Output the (X, Y) coordinate of the center of the cell containing the given text.  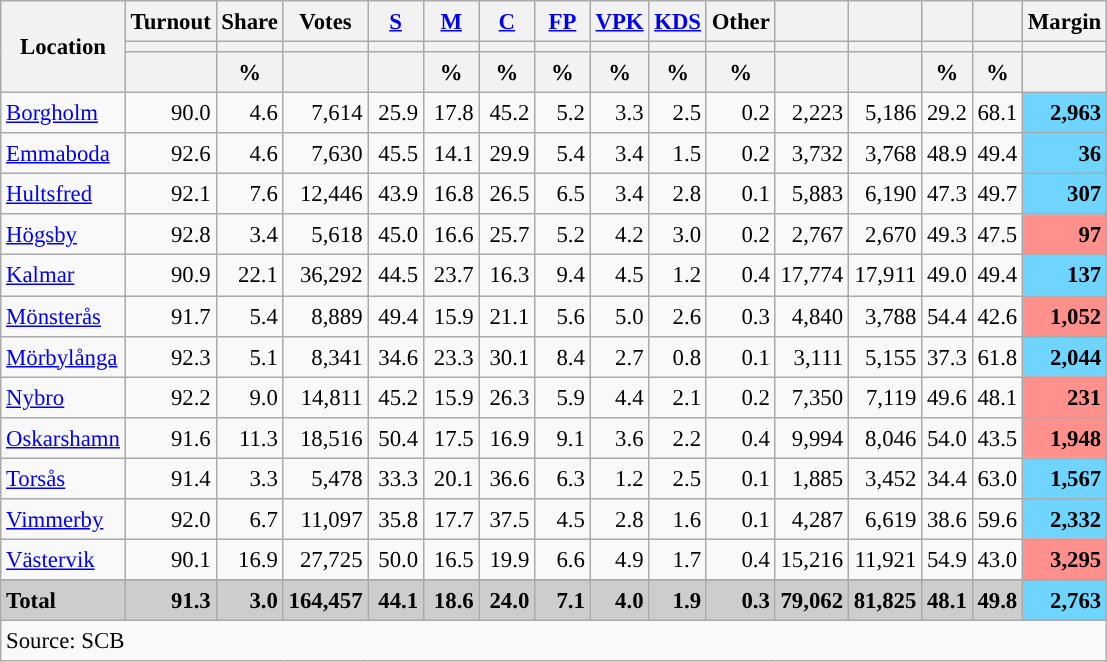
5,478 (326, 478)
8,046 (884, 438)
59.6 (997, 520)
92.2 (170, 398)
45.0 (396, 234)
3,452 (884, 478)
33.3 (396, 478)
2,223 (812, 114)
1,052 (1065, 316)
Total (63, 600)
4,287 (812, 520)
16.6 (451, 234)
17,911 (884, 276)
42.6 (997, 316)
45.5 (396, 154)
61.8 (997, 356)
Borgholm (63, 114)
23.3 (451, 356)
1,885 (812, 478)
1,948 (1065, 438)
2.7 (620, 356)
49.3 (947, 234)
17.8 (451, 114)
91.3 (170, 600)
3,295 (1065, 560)
Mönsterås (63, 316)
92.1 (170, 194)
47.3 (947, 194)
2,763 (1065, 600)
2.1 (678, 398)
50.0 (396, 560)
49.0 (947, 276)
92.3 (170, 356)
43.5 (997, 438)
3,788 (884, 316)
2,767 (812, 234)
Share (250, 22)
90.1 (170, 560)
12,446 (326, 194)
1,567 (1065, 478)
37.3 (947, 356)
68.1 (997, 114)
VPK (620, 22)
7,630 (326, 154)
KDS (678, 22)
29.2 (947, 114)
9.4 (563, 276)
15,216 (812, 560)
2.2 (678, 438)
11.3 (250, 438)
1.9 (678, 600)
8,341 (326, 356)
36.6 (507, 478)
17,774 (812, 276)
23.7 (451, 276)
1.7 (678, 560)
92.6 (170, 154)
9.1 (563, 438)
5.0 (620, 316)
Location (63, 47)
6,190 (884, 194)
18,516 (326, 438)
6.5 (563, 194)
4.0 (620, 600)
7.1 (563, 600)
5,186 (884, 114)
25.9 (396, 114)
Hultsfred (63, 194)
2,044 (1065, 356)
Emmaboda (63, 154)
54.0 (947, 438)
34.6 (396, 356)
92.0 (170, 520)
6.6 (563, 560)
Margin (1065, 22)
16.3 (507, 276)
50.4 (396, 438)
2.6 (678, 316)
37.5 (507, 520)
7,119 (884, 398)
5,155 (884, 356)
44.1 (396, 600)
54.9 (947, 560)
3,768 (884, 154)
6.7 (250, 520)
21.1 (507, 316)
63.0 (997, 478)
91.6 (170, 438)
5.1 (250, 356)
92.8 (170, 234)
11,097 (326, 520)
11,921 (884, 560)
81,825 (884, 600)
14,811 (326, 398)
164,457 (326, 600)
FP (563, 22)
49.8 (997, 600)
22.1 (250, 276)
4.9 (620, 560)
79,062 (812, 600)
C (507, 22)
16.5 (451, 560)
4,840 (812, 316)
5,618 (326, 234)
6,619 (884, 520)
2,332 (1065, 520)
3,732 (812, 154)
M (451, 22)
47.5 (997, 234)
7.6 (250, 194)
1.6 (678, 520)
Oskarshamn (63, 438)
7,350 (812, 398)
24.0 (507, 600)
4.2 (620, 234)
Vimmerby (63, 520)
4.4 (620, 398)
Other (740, 22)
49.7 (997, 194)
27,725 (326, 560)
Västervik (63, 560)
26.3 (507, 398)
2,670 (884, 234)
Torsås (63, 478)
48.9 (947, 154)
26.5 (507, 194)
3.6 (620, 438)
19.9 (507, 560)
9,994 (812, 438)
Nybro (63, 398)
18.6 (451, 600)
38.6 (947, 520)
Source: SCB (554, 640)
43.9 (396, 194)
Högsby (63, 234)
54.4 (947, 316)
17.7 (451, 520)
25.7 (507, 234)
Mörbylånga (63, 356)
8,889 (326, 316)
Kalmar (63, 276)
35.8 (396, 520)
14.1 (451, 154)
6.3 (563, 478)
231 (1065, 398)
7,614 (326, 114)
90.0 (170, 114)
36 (1065, 154)
9.0 (250, 398)
Turnout (170, 22)
90.9 (170, 276)
34.4 (947, 478)
16.8 (451, 194)
97 (1065, 234)
91.7 (170, 316)
20.1 (451, 478)
307 (1065, 194)
91.4 (170, 478)
137 (1065, 276)
43.0 (997, 560)
0.8 (678, 356)
5.6 (563, 316)
S (396, 22)
5,883 (812, 194)
Votes (326, 22)
29.9 (507, 154)
49.6 (947, 398)
8.4 (563, 356)
3,111 (812, 356)
44.5 (396, 276)
30.1 (507, 356)
2,963 (1065, 114)
5.9 (563, 398)
17.5 (451, 438)
36,292 (326, 276)
1.5 (678, 154)
